Output the [X, Y] coordinate of the center of the cell containing the given text.  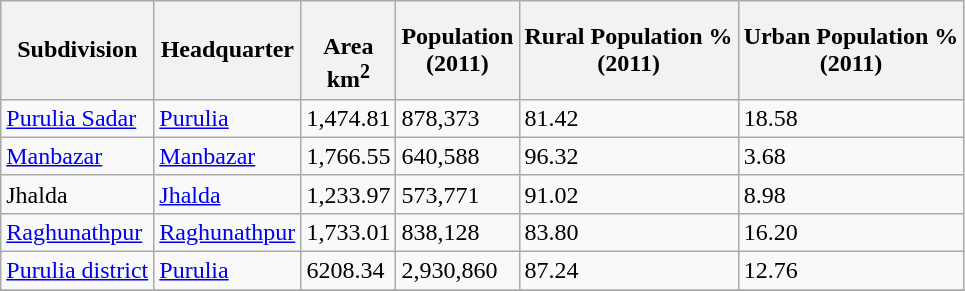
Urban Population % (2011) [851, 50]
87.24 [628, 271]
Areakm2 [348, 50]
12.76 [851, 271]
6208.34 [348, 271]
573,771 [458, 194]
Subdivision [78, 50]
83.80 [628, 232]
640,588 [458, 156]
Population(2011) [458, 50]
Rural Population %(2011) [628, 50]
91.02 [628, 194]
3.68 [851, 156]
1,766.55 [348, 156]
Purulia Sadar [78, 118]
1,474.81 [348, 118]
1,233.97 [348, 194]
81.42 [628, 118]
8.98 [851, 194]
16.20 [851, 232]
Purulia district [78, 271]
96.32 [628, 156]
2,930,860 [458, 271]
838,128 [458, 232]
878,373 [458, 118]
1,733.01 [348, 232]
18.58 [851, 118]
Headquarter [228, 50]
